Detect which cell encompasses the target text, then output its [X, Y] center coordinate. 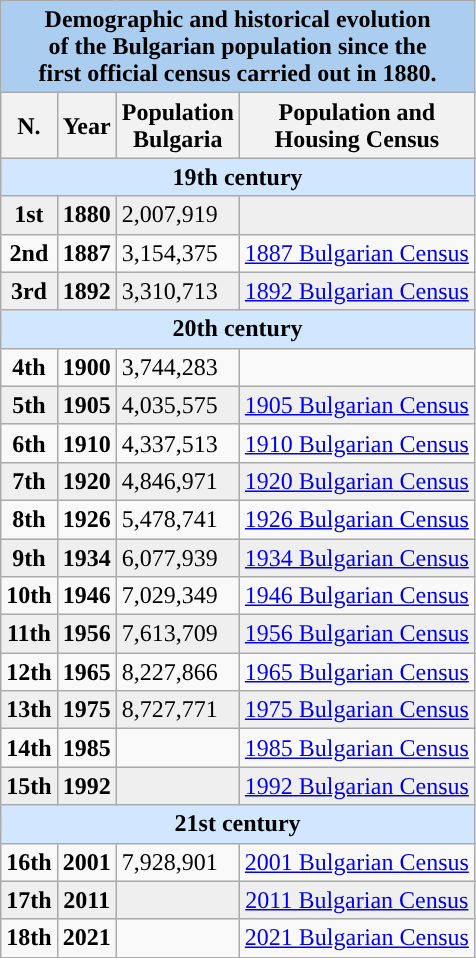
9th [29, 557]
13th [29, 710]
2011 Bulgarian Census [356, 900]
1965 Bulgarian Census [356, 672]
1905 [86, 405]
1905 Bulgarian Census [356, 405]
20th century [238, 329]
1992 Bulgarian Census [356, 786]
3,310,713 [178, 291]
1910 Bulgarian Census [356, 443]
1985 Bulgarian Census [356, 748]
7,928,901 [178, 862]
1880 [86, 215]
1887 [86, 253]
2011 [86, 900]
5,478,741 [178, 519]
3,744,283 [178, 367]
1st [29, 215]
8,227,866 [178, 672]
1900 [86, 367]
Demographic and historical evolution of the Bulgarian population since the first official census carried out in 1880. [238, 47]
5th [29, 405]
1946 Bulgarian Census [356, 596]
8th [29, 519]
4,035,575 [178, 405]
18th [29, 938]
2021 Bulgarian Census [356, 938]
17th [29, 900]
1910 [86, 443]
7th [29, 481]
1965 [86, 672]
16th [29, 862]
2nd [29, 253]
14th [29, 748]
1975 Bulgarian Census [356, 710]
19th century [238, 177]
3,154,375 [178, 253]
2001 Bulgarian Census [356, 862]
12th [29, 672]
6th [29, 443]
1892 [86, 291]
4,337,513 [178, 443]
3rd [29, 291]
1934 [86, 557]
Year [86, 126]
1956 Bulgarian Census [356, 634]
11th [29, 634]
2,007,919 [178, 215]
7,029,349 [178, 596]
1920 [86, 481]
1934 Bulgarian Census [356, 557]
1920 Bulgarian Census [356, 481]
7,613,709 [178, 634]
1892 Bulgarian Census [356, 291]
4th [29, 367]
2001 [86, 862]
4,846,971 [178, 481]
6,077,939 [178, 557]
Population and Housing Census [356, 126]
1985 [86, 748]
10th [29, 596]
1956 [86, 634]
N. [29, 126]
1992 [86, 786]
21st century [238, 824]
1926 Bulgarian Census [356, 519]
2021 [86, 938]
1926 [86, 519]
1975 [86, 710]
1887 Bulgarian Census [356, 253]
1946 [86, 596]
15th [29, 786]
PopulationBulgaria [178, 126]
8,727,771 [178, 710]
